Output the (x, y) coordinate of the center of the cell containing the given text.  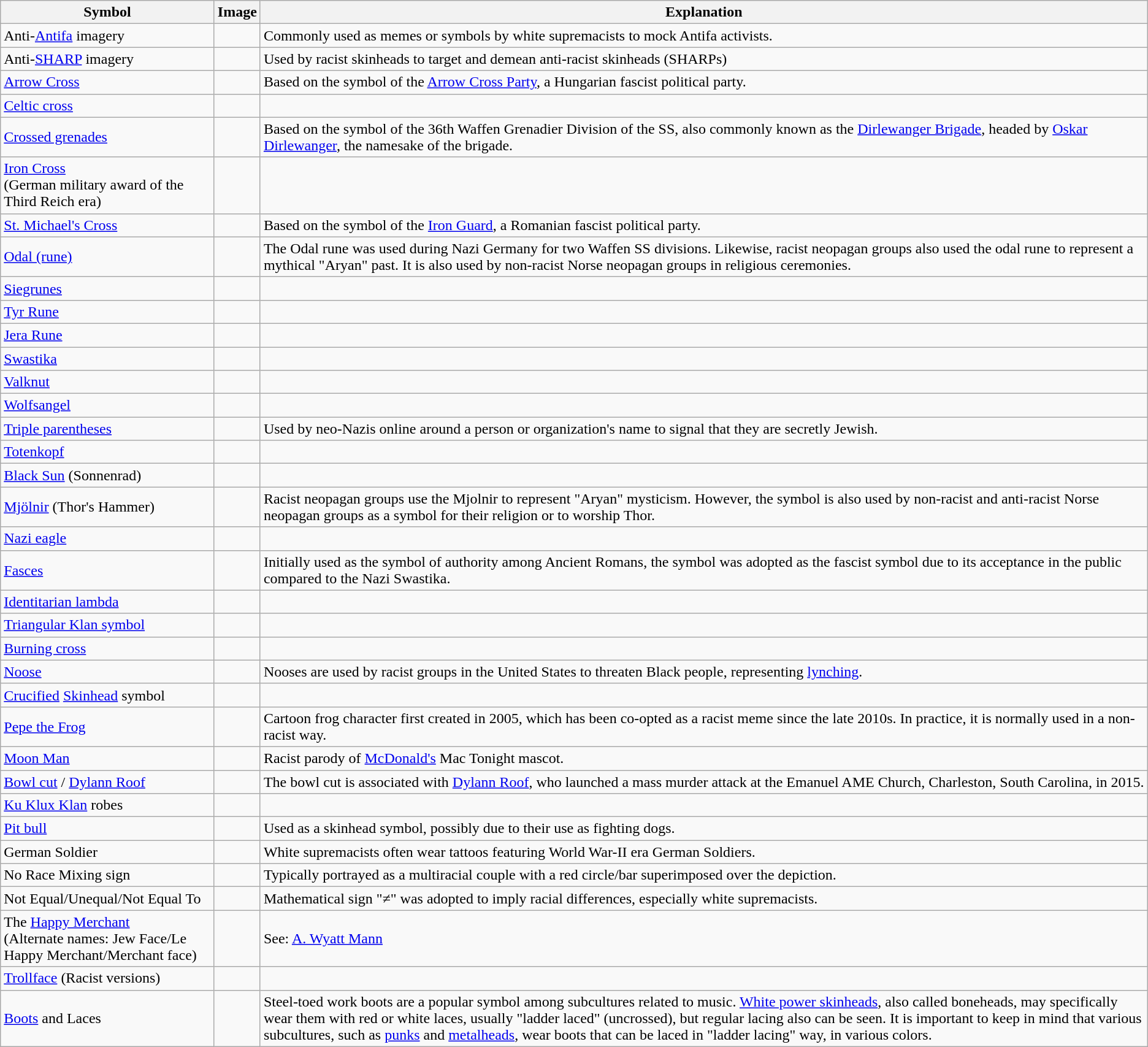
Jera Rune (108, 335)
White supremacists often wear tattoos featuring World War-II era German Soldiers. (704, 852)
No Race Mixing sign (108, 875)
Racist parody of McDonald's Mac Tonight mascot. (704, 758)
Crucified Skinhead symbol (108, 695)
Triple parentheses (108, 429)
Nooses are used by racist groups in the United States to threaten Black people, representing lynching. (704, 672)
Symbol (108, 12)
Anti-SHARP imagery (108, 59)
Identitarian lambda (108, 602)
Trollface (Racist versions) (108, 978)
Mathematical sign "≠" was adopted to imply racial differences, especially white supremacists. (704, 899)
Anti-Antifa imagery (108, 36)
Moon Man (108, 758)
Used as a skinhead symbol, possibly due to their use as fighting dogs. (704, 829)
Noose (108, 672)
Crossed grenades (108, 137)
St. Michael's Cross (108, 225)
Totenkopf (108, 452)
Siegrunes (108, 288)
Valknut (108, 382)
Bowl cut / Dylann Roof (108, 782)
Nazi eagle (108, 539)
Mjölnir (Thor's Hammer) (108, 507)
Pepe the Frog (108, 726)
Tyr Rune (108, 312)
Black Sun (Sonnenrad) (108, 475)
Iron Cross(German military award of the Third Reich era) (108, 185)
Used by racist skinheads to target and demean anti-racist skinheads (SHARPs) (704, 59)
See: A. Wyatt Mann (704, 938)
Not Equal/Unequal/Not Equal To (108, 899)
Ku Klux Klan robes (108, 805)
Triangular Klan symbol (108, 625)
Used by neo-Nazis online around a person or organization's name to signal that they are secretly Jewish. (704, 429)
Image (237, 12)
Celtic cross (108, 105)
Boots and Laces (108, 1018)
Wolfsangel (108, 405)
Arrow Cross (108, 82)
The bowl cut is associated with Dylann Roof, who launched a mass murder attack at the Emanuel AME Church, Charleston, South Carolina, in 2015. (704, 782)
Typically portrayed as a multiracial couple with a red circle/bar superimposed over the depiction. (704, 875)
German Soldier (108, 852)
Swastika (108, 359)
Odal (rune) (108, 256)
Fasces (108, 570)
Based on the symbol of the Arrow Cross Party, a Hungarian fascist political party. (704, 82)
Pit bull (108, 829)
Burning cross (108, 648)
The Happy Merchant(Alternate names: Jew Face/Le Happy Merchant/Merchant face) (108, 938)
Based on the symbol of the Iron Guard, a Romanian fascist political party. (704, 225)
Explanation (704, 12)
Commonly used as memes or symbols by white supremacists to mock Antifa activists. (704, 36)
